Detect which cell encompasses the target text, then output its (X, Y) center coordinate. 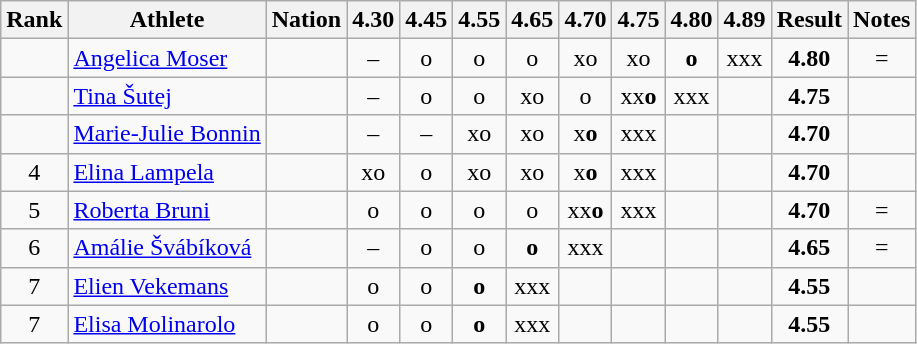
Roberta Bruni (167, 210)
Result (809, 20)
4 (34, 172)
Tina Šutej (167, 96)
Angelica Moser (167, 58)
Nation (306, 20)
Notes (882, 20)
Marie-Julie Bonnin (167, 134)
Elisa Molinarolo (167, 324)
Athlete (167, 20)
4.45 (426, 20)
4.89 (744, 20)
Elien Vekemans (167, 286)
Amálie Švábíková (167, 248)
5 (34, 210)
Rank (34, 20)
4.30 (374, 20)
Elina Lampela (167, 172)
6 (34, 248)
